Locate the cell with the specified text and output its (X, Y) center coordinate. 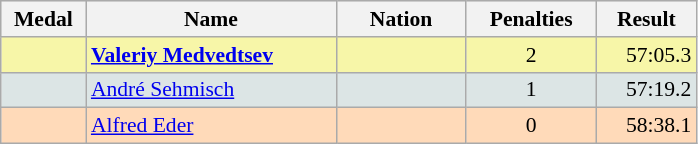
Alfred Eder (211, 126)
57:19.2 (646, 90)
Result (646, 19)
Name (211, 19)
0 (531, 126)
58:38.1 (646, 126)
Medal (44, 19)
Penalties (531, 19)
Nation (401, 19)
André Sehmisch (211, 90)
1 (531, 90)
Valeriy Medvedtsev (211, 55)
2 (531, 55)
57:05.3 (646, 55)
